Identify which cell holds the provided text, then report its [x, y] central coordinate. 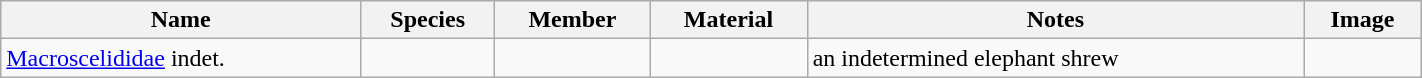
Notes [1055, 20]
Member [572, 20]
Species [428, 20]
Name [181, 20]
Macroscelididae indet. [181, 58]
Image [1363, 20]
Material [728, 20]
an indetermined elephant shrew [1055, 58]
